Output the [X, Y] coordinate of the center of the cell containing the given text.  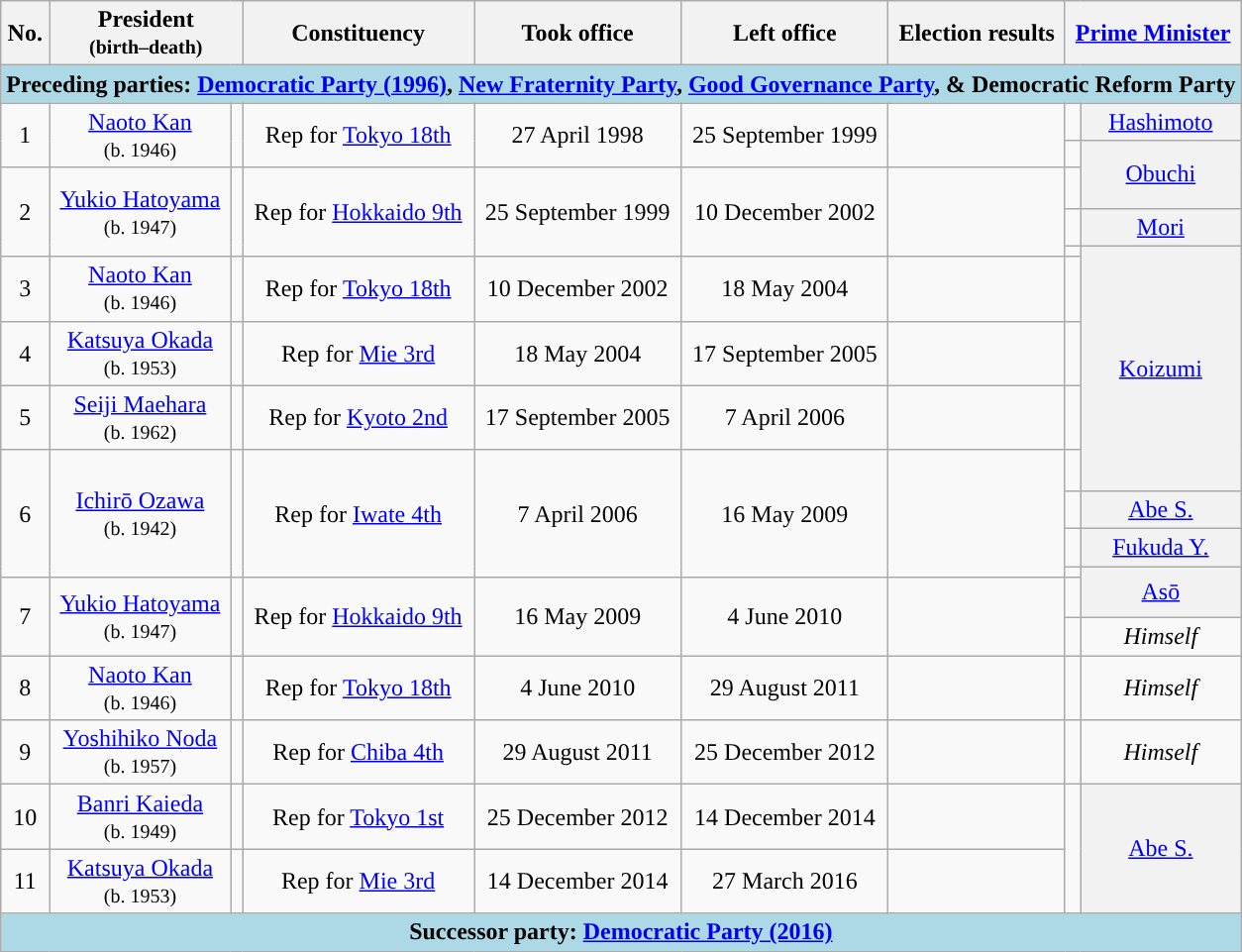
Asō [1161, 592]
Preceding parties: Democratic Party (1996), New Fraternity Party, Good Governance Party, & Democratic Reform Party [621, 84]
Rep for Chiba 4th [359, 753]
Prime Minister [1153, 34]
8 [26, 688]
11 [26, 882]
Ichirō Ozawa(b. 1942) [141, 513]
9 [26, 753]
President(birth–death) [147, 34]
10 [26, 816]
Mori [1161, 227]
Koizumi [1161, 369]
3 [26, 289]
Fukuda Y. [1161, 547]
27 April 1998 [578, 135]
Yoshihiko Noda(b. 1957) [141, 753]
Took office [578, 34]
Rep for Tokyo 1st [359, 816]
Banri Kaieda(b. 1949) [141, 816]
Rep for Kyoto 2nd [359, 418]
Seiji Maehara(b. 1962) [141, 418]
Election results [977, 34]
4 [26, 353]
27 March 2016 [784, 882]
7 [26, 616]
2 [26, 212]
Successor party: Democratic Party (2016) [621, 932]
Hashimoto [1161, 122]
Obuchi [1161, 174]
6 [26, 513]
Left office [784, 34]
Rep for Iwate 4th [359, 513]
Constituency [359, 34]
No. [26, 34]
1 [26, 135]
5 [26, 418]
